Determine the [X, Y] coordinate at the center of the cell enclosing the given text.  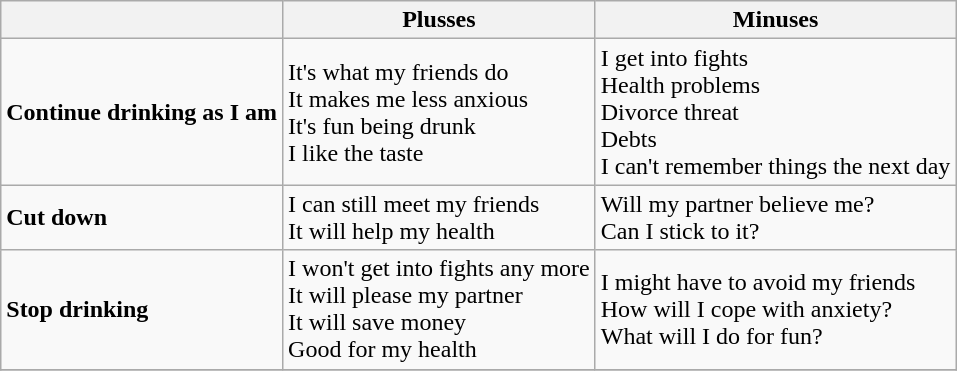
I won't get into fights any moreIt will please my partnerIt will save moneyGood for my health [440, 310]
Stop drinking [142, 310]
It's what my friends doIt makes me less anxiousIt's fun being drunkI like the taste [440, 112]
Plusses [440, 20]
I might have to avoid my friendsHow will I cope with anxiety?What will I do for fun? [776, 310]
Will my partner believe me?Can I stick to it? [776, 218]
Continue drinking as I am [142, 112]
I can still meet my friendsIt will help my health [440, 218]
Minuses [776, 20]
I get into fightsHealth problemsDivorce threatDebtsI can't remember things the next day [776, 112]
Cut down [142, 218]
